Capture the cell that displays the provided text and extract its [x, y] central coordinate. 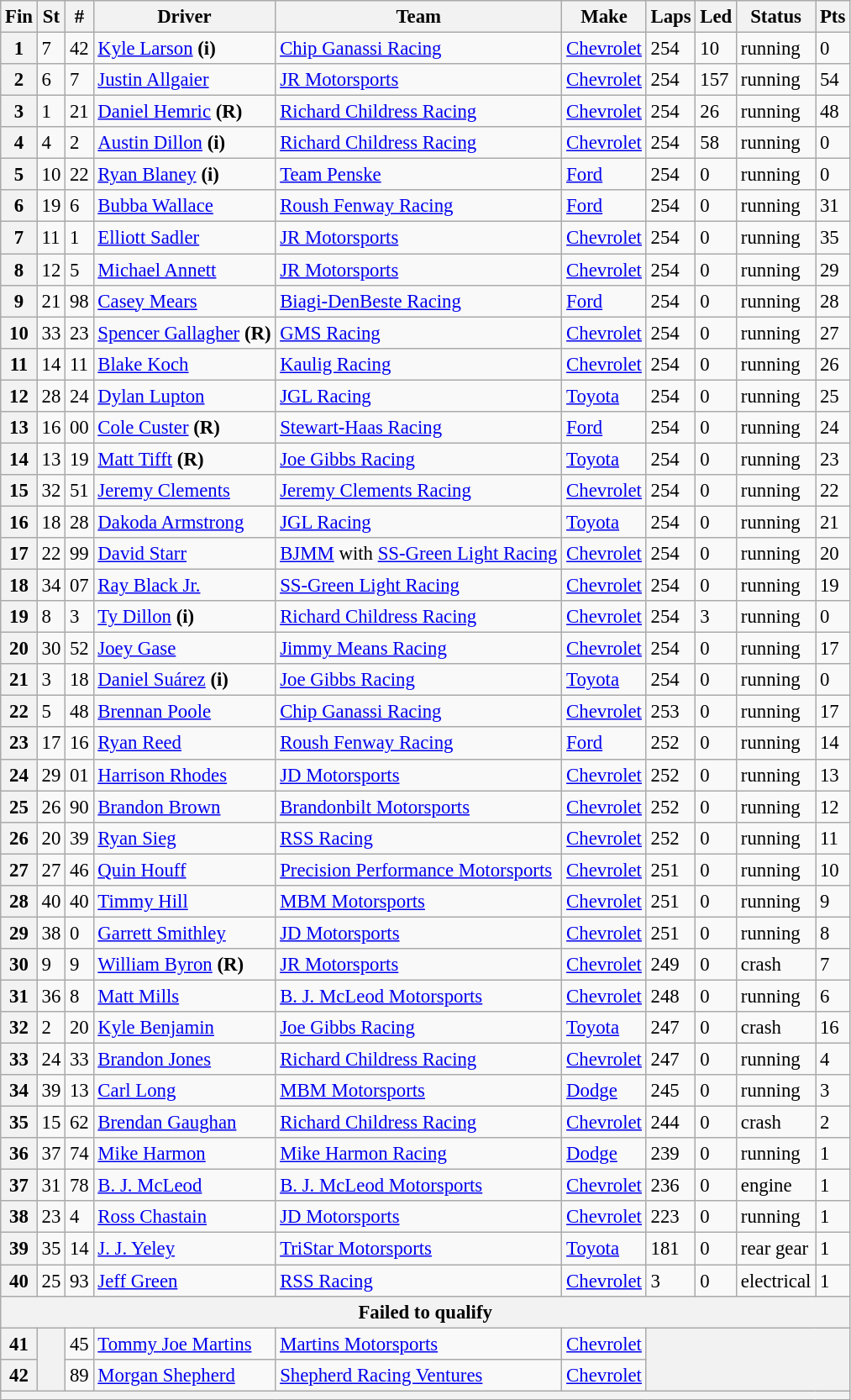
244 [670, 1123]
Ross Chastain [185, 1218]
45 [79, 1344]
98 [79, 301]
Make [604, 17]
Laps [670, 17]
Brandon Jones [185, 1060]
93 [79, 1281]
Brandonbilt Motorsports [418, 807]
Ryan Blaney (i) [185, 175]
Quin Houff [185, 870]
Matt Mills [185, 996]
Dakoda Armstrong [185, 522]
245 [670, 1091]
Spencer Gallagher (R) [185, 333]
Kyle Benjamin [185, 1028]
181 [670, 1249]
07 [79, 586]
90 [79, 807]
Precision Performance Motorsports [418, 870]
Kyle Larson (i) [185, 49]
52 [79, 649]
Shepherd Racing Ventures [418, 1375]
Team [418, 17]
58 [716, 143]
62 [79, 1123]
Biagi-DenBeste Racing [418, 301]
Team Penske [418, 175]
Brandon Brown [185, 807]
Dylan Lupton [185, 396]
89 [79, 1375]
electrical [776, 1281]
74 [79, 1154]
223 [670, 1218]
Jeff Green [185, 1281]
Ryan Sieg [185, 838]
Garrett Smithley [185, 933]
Ty Dillon (i) [185, 617]
Cole Custer (R) [185, 428]
Blake Koch [185, 364]
99 [79, 554]
41 [19, 1344]
David Starr [185, 554]
Timmy Hill [185, 902]
Daniel Suárez (i) [185, 680]
01 [79, 775]
Justin Allgaier [185, 80]
Led [716, 17]
Austin Dillon (i) [185, 143]
# [79, 17]
Stewart-Haas Racing [418, 428]
Michael Annett [185, 270]
William Byron (R) [185, 965]
Casey Mears [185, 301]
SS-Green Light Racing [418, 586]
Jeremy Clements Racing [418, 491]
GMS Racing [418, 333]
B. J. McLeod [185, 1186]
Jeremy Clements [185, 491]
Matt Tifft (R) [185, 459]
157 [716, 80]
Pts [833, 17]
Status [776, 17]
St [50, 17]
rear gear [776, 1249]
Mike Harmon [185, 1154]
Kaulig Racing [418, 364]
00 [79, 428]
Driver [185, 17]
236 [670, 1186]
249 [670, 965]
248 [670, 996]
Harrison Rhodes [185, 775]
J. J. Yeley [185, 1249]
253 [670, 712]
Morgan Shepherd [185, 1375]
Mike Harmon Racing [418, 1154]
BJMM with SS-Green Light Racing [418, 554]
Ray Black Jr. [185, 586]
Failed to qualify [425, 1312]
Ryan Reed [185, 744]
239 [670, 1154]
Brendan Gaughan [185, 1123]
51 [79, 491]
Jimmy Means Racing [418, 649]
engine [776, 1186]
Brennan Poole [185, 712]
54 [833, 80]
46 [79, 870]
Elliott Sadler [185, 238]
Bubba Wallace [185, 206]
Carl Long [185, 1091]
Joey Gase [185, 649]
Daniel Hemric (R) [185, 112]
78 [79, 1186]
Tommy Joe Martins [185, 1344]
TriStar Motorsports [418, 1249]
Martins Motorsports [418, 1344]
Fin [19, 17]
